Return the [X, Y] coordinate for the center point of the cell that contains the specified text.  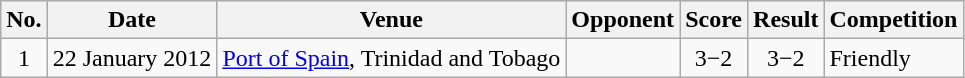
Competition [894, 20]
1 [24, 58]
Result [786, 20]
Friendly [894, 58]
Venue [392, 20]
Date [132, 20]
No. [24, 20]
Port of Spain, Trinidad and Tobago [392, 58]
Opponent [623, 20]
Score [714, 20]
22 January 2012 [132, 58]
